Provide the (X, Y) coordinate of the cell's center where the given text is located.  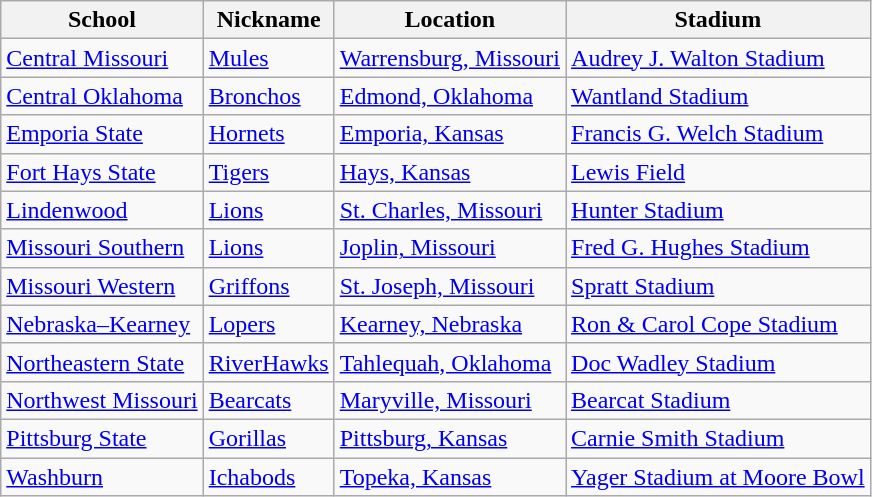
Griffons (268, 286)
Carnie Smith Stadium (718, 438)
Hornets (268, 134)
Northeastern State (102, 362)
Nebraska–Kearney (102, 324)
Lopers (268, 324)
Ron & Carol Cope Stadium (718, 324)
Wantland Stadium (718, 96)
Bronchos (268, 96)
RiverHawks (268, 362)
Warrensburg, Missouri (450, 58)
Edmond, Oklahoma (450, 96)
Yager Stadium at Moore Bowl (718, 477)
Tigers (268, 172)
Maryville, Missouri (450, 400)
Central Oklahoma (102, 96)
Francis G. Welch Stadium (718, 134)
Northwest Missouri (102, 400)
Missouri Western (102, 286)
Mules (268, 58)
Spratt Stadium (718, 286)
Gorillas (268, 438)
Topeka, Kansas (450, 477)
Lindenwood (102, 210)
Audrey J. Walton Stadium (718, 58)
Bearcat Stadium (718, 400)
Bearcats (268, 400)
Fred G. Hughes Stadium (718, 248)
Central Missouri (102, 58)
Lewis Field (718, 172)
Pittsburg State (102, 438)
Kearney, Nebraska (450, 324)
Location (450, 20)
Hays, Kansas (450, 172)
Emporia, Kansas (450, 134)
Pittsburg, Kansas (450, 438)
Fort Hays State (102, 172)
Joplin, Missouri (450, 248)
School (102, 20)
Ichabods (268, 477)
Missouri Southern (102, 248)
Doc Wadley Stadium (718, 362)
St. Charles, Missouri (450, 210)
Stadium (718, 20)
St. Joseph, Missouri (450, 286)
Emporia State (102, 134)
Washburn (102, 477)
Tahlequah, Oklahoma (450, 362)
Hunter Stadium (718, 210)
Nickname (268, 20)
